Return [x, y] of the center of cell containing provided text 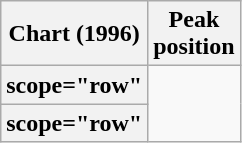
Chart (1996) [74, 34]
Peakposition [194, 34]
